Extract the (x, y) coordinate from the center of the cell holding the provided text.  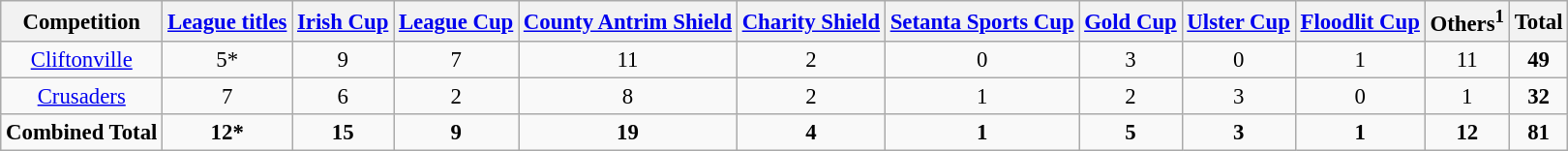
49 (1538, 60)
Cliftonville (81, 60)
League titles (227, 21)
Charity Shield (811, 21)
County Antrim Shield (628, 21)
Combined Total (81, 133)
Ulster Cup (1239, 21)
Irish Cup (343, 21)
81 (1538, 133)
5* (227, 60)
Crusaders (81, 97)
Competition (81, 21)
32 (1538, 97)
19 (628, 133)
15 (343, 133)
Total (1538, 21)
12 (1467, 133)
12* (227, 133)
Setanta Sports Cup (981, 21)
Gold Cup (1131, 21)
Floodlit Cup (1360, 21)
League Cup (457, 21)
6 (343, 97)
8 (628, 97)
4 (811, 133)
5 (1131, 133)
Others1 (1467, 21)
